Provide the (x, y) coordinate of the cell's center where the given text is located.  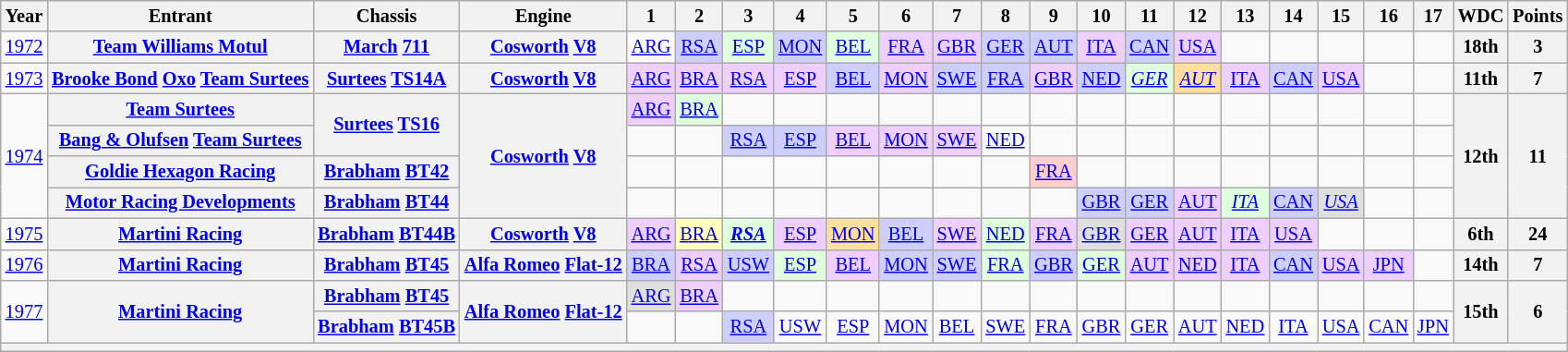
Engine (543, 16)
Entrant (180, 16)
Chassis (386, 16)
Brabham BT42 (386, 172)
8 (1005, 16)
12th (1481, 155)
18th (1481, 47)
Motor Racing Developments (180, 202)
Surtees TS14A (386, 79)
5 (853, 16)
17 (1433, 16)
1 (652, 16)
9 (1054, 16)
Points (1538, 16)
15th (1481, 310)
Team Williams Motul (180, 47)
13 (1246, 16)
Bang & Olufsen Team Surtees (180, 140)
Team Surtees (180, 109)
Goldie Hexagon Racing (180, 172)
1977 (24, 310)
1975 (24, 234)
14th (1481, 265)
15 (1341, 16)
WDC (1481, 16)
Brooke Bond Oxo Team Surtees (180, 79)
10 (1102, 16)
Brabham BT44B (386, 234)
1973 (24, 79)
12 (1198, 16)
Brabham BT44 (386, 202)
14 (1293, 16)
Year (24, 16)
4 (800, 16)
2 (699, 16)
March 711 (386, 47)
1976 (24, 265)
Surtees TS16 (386, 124)
24 (1538, 234)
1974 (24, 155)
6th (1481, 234)
1972 (24, 47)
Brabham BT45B (386, 327)
11th (1481, 79)
16 (1389, 16)
